Detect which cell encompasses the target text, then output its (x, y) center coordinate. 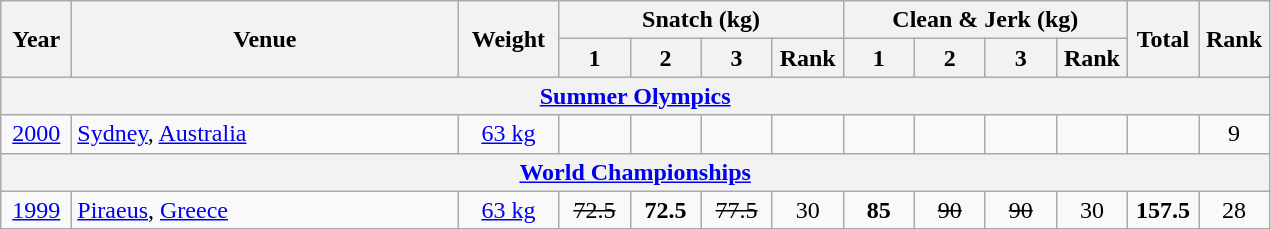
Snatch (kg) (701, 20)
Weight (508, 39)
157.5 (1162, 210)
Piraeus, Greece (265, 210)
Venue (265, 39)
1999 (36, 210)
28 (1234, 210)
Year (36, 39)
World Championships (636, 172)
Clean & Jerk (kg) (985, 20)
85 (878, 210)
77.5 (736, 210)
9 (1234, 134)
Total (1162, 39)
Sydney, Australia (265, 134)
2000 (36, 134)
Summer Olympics (636, 96)
